Extract the (X, Y) coordinate from the center of the cell holding the provided text.  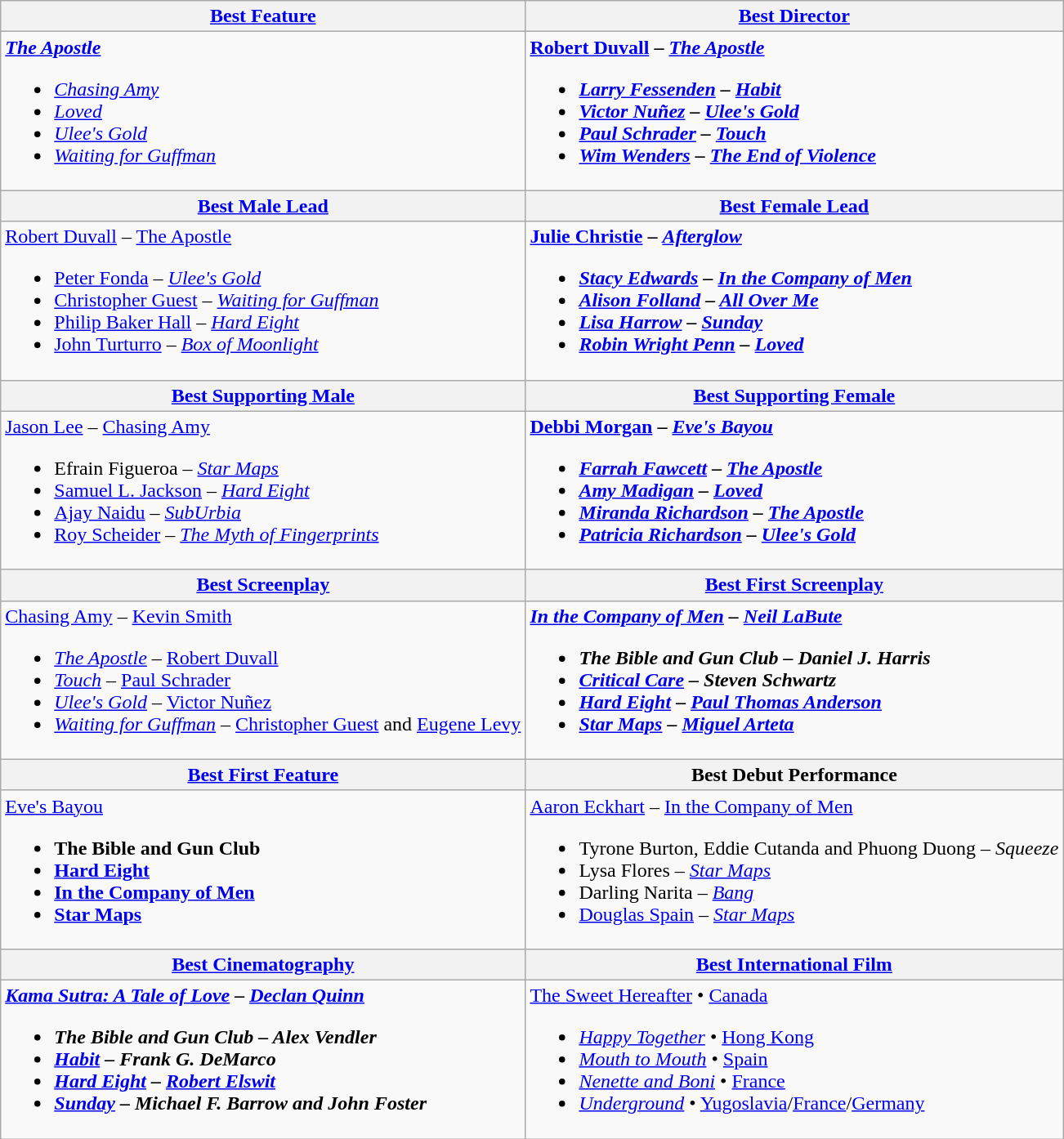
Best Screenplay (263, 585)
Best Cinematography (263, 964)
Best Supporting Male (263, 395)
Debbi Morgan – Eve's BayouFarrah Fawcett – The ApostleAmy Madigan – LovedMiranda Richardson – The ApostlePatricia Richardson – Ulee's Gold (794, 490)
The ApostleChasing AmyLovedUlee's GoldWaiting for Guffman (263, 111)
Best International Film (794, 964)
Julie Christie – AfterglowStacy Edwards – In the Company of MenAlison Folland – All Over MeLisa Harrow – SundayRobin Wright Penn – Loved (794, 301)
Robert Duvall – The ApostleLarry Fessenden – HabitVictor Nuñez – Ulee's GoldPaul Schrader – TouchWim Wenders – The End of Violence (794, 111)
Best Supporting Female (794, 395)
Best Director (794, 16)
Best Female Lead (794, 206)
Best Male Lead (263, 206)
Eve's BayouThe Bible and Gun ClubHard EightIn the Company of MenStar Maps (263, 869)
Best First Feature (263, 775)
Best First Screenplay (794, 585)
Best Feature (263, 16)
Jason Lee – Chasing AmyEfrain Figueroa – Star MapsSamuel L. Jackson – Hard EightAjay Naidu – SubUrbiaRoy Scheider – The Myth of Fingerprints (263, 490)
The Sweet Hereafter • CanadaHappy Together • Hong KongMouth to Mouth • SpainNenette and Boni • FranceUnderground • Yugoslavia/France/Germany (794, 1059)
Best Debut Performance (794, 775)
